Determine the (x, y) coordinate at the center of the cell enclosing the given text.  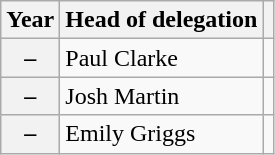
Year (30, 20)
Paul Clarke (162, 58)
Josh Martin (162, 96)
Head of delegation (162, 20)
Emily Griggs (162, 134)
